For the text-containing cell, return its midpoint in [X, Y] coordinate format. 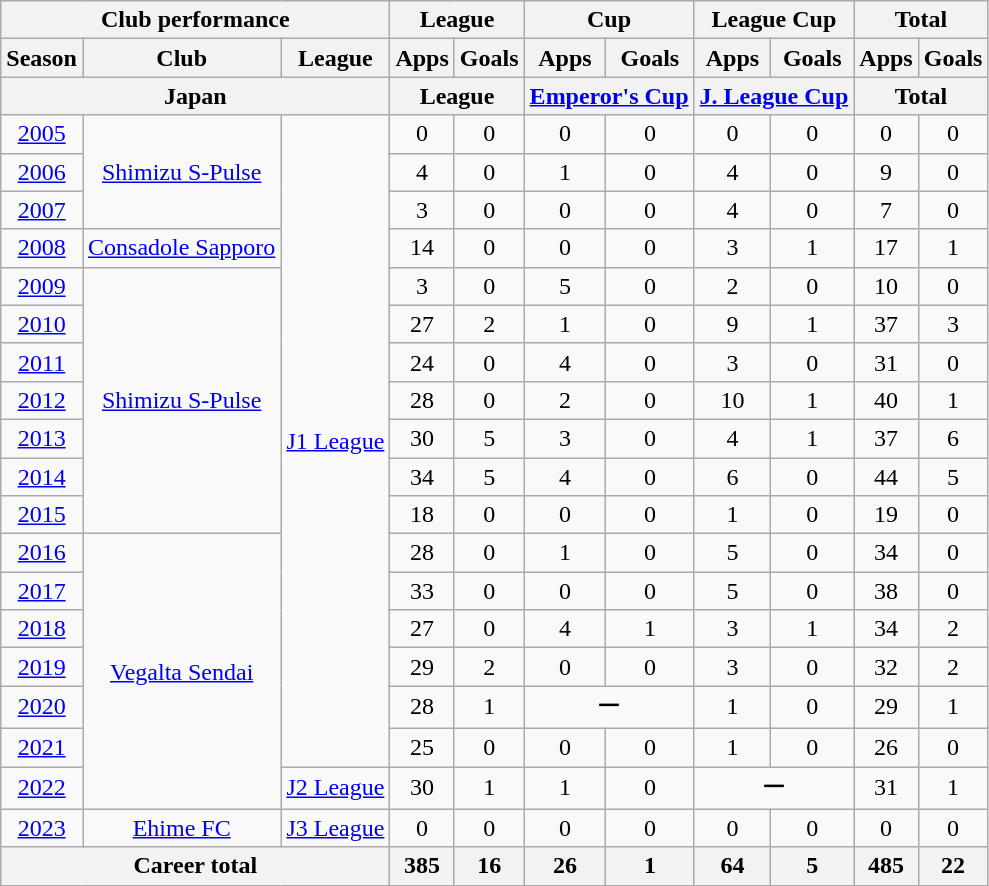
2017 [42, 591]
32 [886, 667]
J2 League [336, 788]
2005 [42, 134]
Season [42, 58]
J1 League [336, 441]
2011 [42, 362]
25 [422, 747]
2016 [42, 553]
2014 [42, 477]
2008 [42, 248]
2009 [42, 286]
2018 [42, 629]
33 [422, 591]
2010 [42, 324]
J3 League [336, 828]
2006 [42, 172]
Ehime FC [181, 828]
Consadole Sapporo [181, 248]
Club [181, 58]
Cup [609, 20]
Japan [196, 96]
Career total [196, 866]
17 [886, 248]
2022 [42, 788]
2019 [42, 667]
2012 [42, 400]
2015 [42, 515]
Club performance [196, 20]
385 [422, 866]
2021 [42, 747]
44 [886, 477]
24 [422, 362]
7 [886, 210]
14 [422, 248]
18 [422, 515]
40 [886, 400]
485 [886, 866]
16 [489, 866]
2007 [42, 210]
Vegalta Sendai [181, 672]
2023 [42, 828]
League Cup [774, 20]
2020 [42, 708]
22 [953, 866]
38 [886, 591]
J. League Cup [774, 96]
Emperor's Cup [609, 96]
19 [886, 515]
64 [732, 866]
2013 [42, 438]
